For the text-containing cell, return its midpoint in (X, Y) coordinate format. 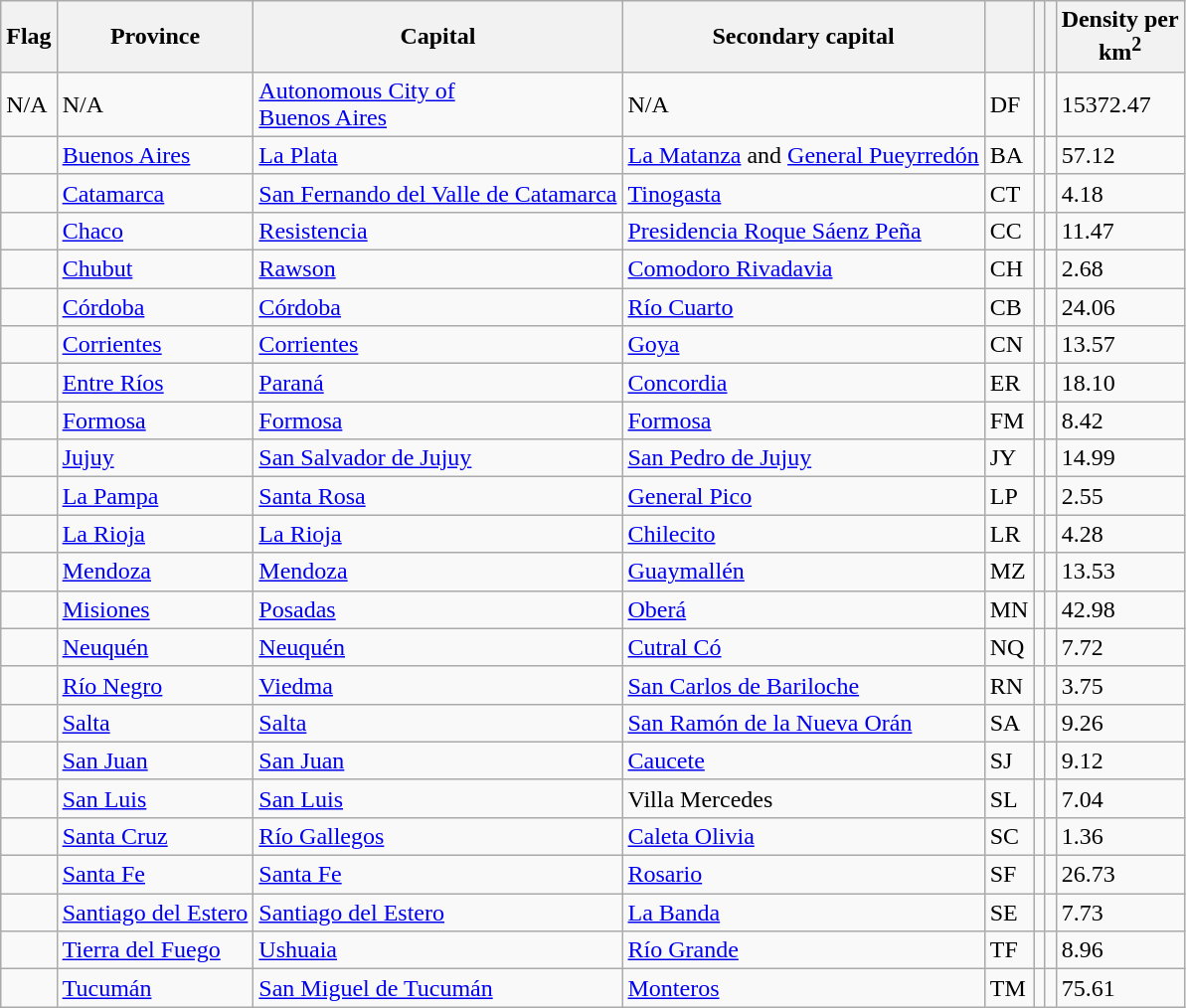
San Miguel de Tucumán (437, 988)
18.10 (1119, 383)
Río Gallegos (437, 836)
13.53 (1119, 572)
CC (1009, 231)
Oberá (803, 609)
Caleta Olivia (803, 836)
75.61 (1119, 988)
14.99 (1119, 458)
7.72 (1119, 647)
7.04 (1119, 798)
2.68 (1119, 269)
Presidencia Roque Sáenz Peña (803, 231)
FM (1009, 420)
Concordia (803, 383)
Villa Mercedes (803, 798)
24.06 (1119, 307)
La Matanza and General Pueyrredón (803, 155)
Goya (803, 345)
Rawson (437, 269)
Capital (437, 37)
Entre Ríos (155, 383)
26.73 (1119, 875)
ER (1009, 383)
Tucumán (155, 988)
DF (1009, 103)
San Fernando del Valle de Catamarca (437, 193)
SJ (1009, 760)
TM (1009, 988)
SC (1009, 836)
Cutral Có (803, 647)
42.98 (1119, 609)
3.75 (1119, 685)
SL (1009, 798)
Misiones (155, 609)
2.55 (1119, 496)
11.47 (1119, 231)
RN (1009, 685)
MZ (1009, 572)
8.96 (1119, 950)
Autonomous City ofBuenos Aires (437, 103)
Guaymallén (803, 572)
La Plata (437, 155)
4.28 (1119, 534)
Monteros (803, 988)
1.36 (1119, 836)
Chubut (155, 269)
Río Negro (155, 685)
NQ (1009, 647)
San Pedro de Jujuy (803, 458)
JY (1009, 458)
BA (1009, 155)
CN (1009, 345)
Density perkm2 (1119, 37)
SF (1009, 875)
Tinogasta (803, 193)
Ushuaia (437, 950)
Secondary capital (803, 37)
Chilecito (803, 534)
MN (1009, 609)
San Ramón de la Nueva Orán (803, 723)
Santa Rosa (437, 496)
Río Grande (803, 950)
13.57 (1119, 345)
Río Cuarto (803, 307)
San Salvador de Jujuy (437, 458)
Tierra del Fuego (155, 950)
Catamarca (155, 193)
Comodoro Rivadavia (803, 269)
Jujuy (155, 458)
Flag (29, 37)
Posadas (437, 609)
Chaco (155, 231)
4.18 (1119, 193)
9.26 (1119, 723)
SA (1009, 723)
15372.47 (1119, 103)
La Banda (803, 913)
57.12 (1119, 155)
Rosario (803, 875)
LR (1009, 534)
7.73 (1119, 913)
Province (155, 37)
General Pico (803, 496)
TF (1009, 950)
LP (1009, 496)
CB (1009, 307)
San Carlos de Bariloche (803, 685)
Buenos Aires (155, 155)
CH (1009, 269)
CT (1009, 193)
La Pampa (155, 496)
Paraná (437, 383)
9.12 (1119, 760)
Caucete (803, 760)
Resistencia (437, 231)
Santa Cruz (155, 836)
SE (1009, 913)
8.42 (1119, 420)
Viedma (437, 685)
